Detect which cell encompasses the target text, then output its [x, y] center coordinate. 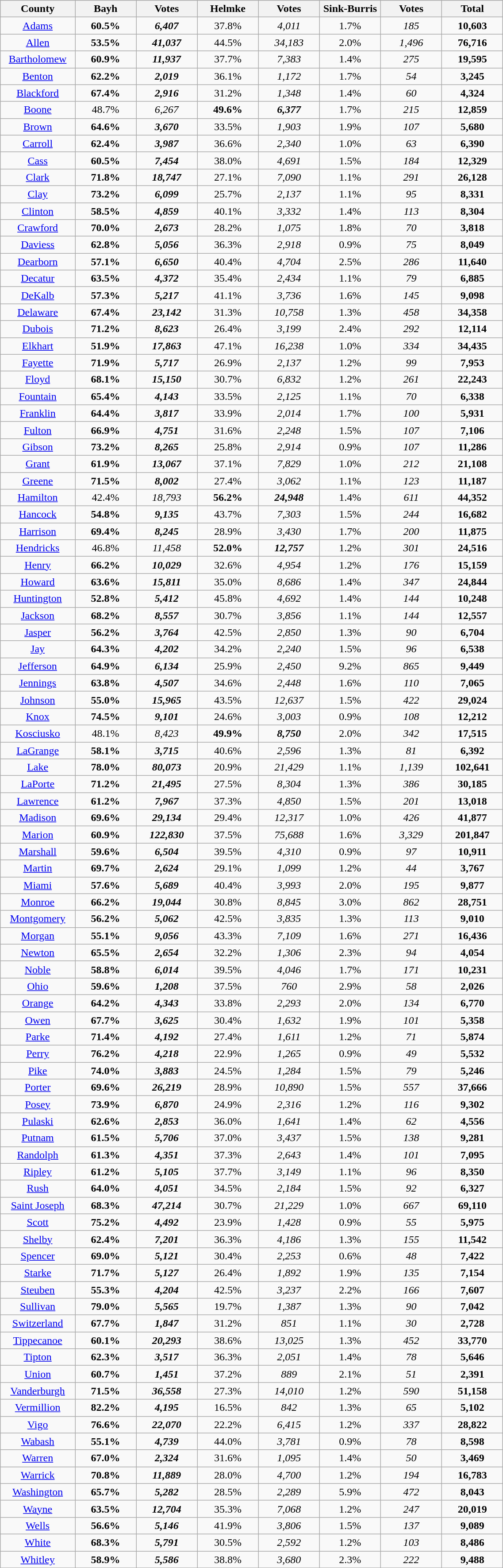
19.7% [228, 1307]
Warren [38, 1458]
7,303 [289, 515]
Adams [38, 26]
20,019 [472, 1509]
7,829 [289, 464]
70.8% [106, 1475]
5,412 [167, 599]
Steuben [38, 1290]
4,195 [167, 1408]
1,172 [289, 76]
Lawrence [38, 801]
24,844 [472, 582]
36.6% [228, 143]
27.3% [228, 1391]
21,429 [289, 767]
6,885 [472, 279]
422 [411, 700]
4,704 [289, 262]
Helmke [228, 9]
3,883 [167, 1071]
1,903 [289, 127]
11,458 [167, 548]
Franklin [38, 413]
4,507 [167, 683]
1,099 [289, 868]
6,407 [167, 26]
3,237 [289, 1290]
4,700 [289, 1475]
842 [289, 1408]
3,003 [289, 716]
10,231 [472, 969]
3,437 [289, 1138]
5,062 [167, 919]
Kosciusko [38, 733]
18,747 [167, 177]
286 [411, 262]
Harrison [38, 531]
10,603 [472, 26]
Jay [38, 649]
862 [411, 902]
2,289 [289, 1492]
6,099 [167, 194]
Boone [38, 110]
1,306 [289, 952]
9,281 [472, 1138]
116 [411, 1104]
71 [411, 1037]
13,025 [289, 1340]
36.0% [228, 1121]
22,070 [167, 1425]
64.2% [106, 1003]
5,358 [472, 1020]
25.7% [228, 194]
Jefferson [38, 666]
41.9% [228, 1525]
35.4% [228, 279]
3,245 [472, 76]
200 [411, 531]
6,770 [472, 1003]
Decatur [38, 279]
137 [411, 1525]
8,845 [289, 902]
6,538 [472, 649]
458 [411, 312]
21,495 [167, 784]
3,736 [289, 295]
48 [411, 1256]
247 [411, 1509]
Clinton [38, 211]
6,014 [167, 969]
426 [411, 818]
Hendricks [38, 548]
58.9% [106, 1559]
61.3% [106, 1155]
5,646 [472, 1357]
2.9% [350, 986]
Fountain [38, 396]
11,187 [472, 480]
55.0% [106, 700]
Clay [38, 194]
3,329 [411, 835]
24,516 [472, 548]
611 [411, 498]
57.1% [106, 262]
15,159 [472, 565]
LaGrange [38, 751]
21,108 [472, 464]
7,154 [472, 1273]
76.2% [106, 1054]
76.6% [106, 1425]
2,019 [167, 76]
2,728 [472, 1324]
667 [411, 1205]
71.4% [106, 1037]
28,822 [472, 1425]
43.7% [228, 515]
851 [289, 1324]
Bartholomew [38, 59]
4,204 [167, 1290]
Marion [38, 835]
92 [411, 1189]
4,859 [167, 211]
9,089 [472, 1525]
7,607 [472, 1290]
194 [411, 1475]
Gibson [38, 447]
334 [411, 346]
11,889 [167, 1475]
1,632 [289, 1020]
Sullivan [38, 1307]
60 [411, 93]
28.2% [228, 228]
222 [411, 1559]
2,125 [289, 396]
29,134 [167, 818]
2,391 [472, 1374]
9,098 [472, 295]
5,105 [167, 1172]
337 [411, 1425]
6,704 [472, 632]
8,557 [167, 616]
30,185 [472, 784]
58.5% [106, 211]
Tipton [38, 1357]
2,253 [289, 1256]
3,332 [289, 211]
32.2% [228, 952]
58 [411, 986]
2,850 [289, 632]
78.0% [106, 767]
27.5% [228, 784]
16.5% [228, 1408]
Clark [38, 177]
62.6% [106, 1121]
108 [411, 716]
7,454 [167, 160]
5,680 [472, 127]
5,282 [167, 1492]
5,146 [167, 1525]
63 [411, 143]
Marshall [38, 852]
Monroe [38, 902]
8,049 [472, 245]
889 [289, 1374]
212 [411, 464]
Daviess [38, 245]
261 [411, 379]
23,142 [167, 312]
Total [472, 9]
3,818 [472, 228]
70.0% [106, 228]
97 [411, 852]
2,592 [289, 1542]
102,641 [472, 767]
55.3% [106, 1290]
8,002 [167, 480]
9,101 [167, 716]
6,327 [472, 1189]
34,183 [289, 43]
2,654 [167, 952]
155 [411, 1239]
Pike [38, 1071]
1,451 [167, 1374]
60.1% [106, 1340]
Putnam [38, 1138]
41.1% [228, 295]
Shelby [38, 1239]
1,496 [411, 43]
80,073 [167, 767]
Union [38, 1374]
75.2% [106, 1222]
28,751 [472, 902]
12,317 [289, 818]
2.5% [350, 262]
1,265 [289, 1054]
3,680 [289, 1559]
36,558 [167, 1391]
Floyd [38, 379]
Brown [38, 127]
22.2% [228, 1425]
20,293 [167, 1340]
2,914 [289, 447]
5,127 [167, 1273]
37.8% [228, 26]
35.3% [228, 1509]
292 [411, 329]
2.2% [350, 1290]
Vigo [38, 1425]
Parke [38, 1037]
26.9% [228, 363]
271 [411, 936]
Huntington [38, 599]
Newton [38, 952]
2,026 [472, 986]
1,892 [289, 1273]
48.1% [106, 733]
12,859 [472, 110]
8,598 [472, 1441]
1,428 [289, 1222]
6,377 [289, 110]
11,286 [472, 447]
25.8% [228, 447]
Sink-Burris [350, 9]
29.1% [228, 868]
71.8% [106, 177]
57.3% [106, 295]
2,853 [167, 1121]
6,267 [167, 110]
3,781 [289, 1441]
Dubois [38, 329]
24,948 [289, 498]
48.7% [106, 110]
386 [411, 784]
White [38, 1542]
Spencer [38, 1256]
41,877 [472, 818]
60.7% [106, 1374]
71.9% [106, 363]
38.0% [228, 160]
75,688 [289, 835]
5,532 [472, 1054]
6,504 [167, 852]
35.0% [228, 582]
37.1% [228, 464]
53.5% [106, 43]
4,054 [472, 952]
27.1% [228, 177]
68.1% [106, 379]
44.0% [228, 1441]
Montgomery [38, 919]
Miami [38, 885]
5,689 [167, 885]
71.7% [106, 1273]
3,817 [167, 413]
Henry [38, 565]
42.4% [106, 498]
Delaware [38, 312]
Wayne [38, 1509]
45.8% [228, 599]
3,835 [289, 919]
Johnson [38, 700]
43.5% [228, 700]
2,240 [289, 649]
2,918 [289, 245]
65.5% [106, 952]
Ohio [38, 986]
Cass [38, 160]
17,863 [167, 346]
22,243 [472, 379]
52.8% [106, 599]
62.8% [106, 245]
12,637 [289, 700]
15,150 [167, 379]
275 [411, 59]
19,595 [472, 59]
8,350 [472, 1172]
5,874 [472, 1037]
13,067 [167, 464]
67.0% [106, 1458]
69.4% [106, 531]
1,095 [289, 1458]
37,666 [472, 1088]
2,340 [289, 143]
23.9% [228, 1222]
57.6% [106, 885]
12,329 [472, 160]
15,811 [167, 582]
4,492 [167, 1222]
54 [411, 76]
Greene [38, 480]
4,850 [289, 801]
26,219 [167, 1088]
7,383 [289, 59]
1,387 [289, 1307]
10,758 [289, 312]
32.6% [228, 565]
7,065 [472, 683]
Saint Joseph [38, 1205]
Vanderburgh [38, 1391]
Jackson [38, 616]
28.0% [228, 1475]
30.8% [228, 902]
49.6% [228, 110]
3,767 [472, 868]
65.7% [106, 1492]
Hancock [38, 515]
56.6% [106, 1525]
61.5% [106, 1138]
5,565 [167, 1307]
3,670 [167, 127]
6,650 [167, 262]
69,110 [472, 1205]
Owen [38, 1020]
Washington [38, 1492]
75 [411, 245]
County [38, 9]
12,757 [289, 548]
51,158 [472, 1391]
4,186 [289, 1239]
176 [411, 565]
11,937 [167, 59]
63.8% [106, 683]
14,010 [289, 1391]
2.1% [350, 1374]
37.2% [228, 1374]
5,102 [472, 1408]
82.2% [106, 1408]
865 [411, 666]
4,556 [472, 1121]
244 [411, 515]
3,430 [289, 531]
4,310 [289, 852]
33.9% [228, 413]
122,830 [167, 835]
44 [411, 868]
4,351 [167, 1155]
16,783 [472, 1475]
1,611 [289, 1037]
Grant [38, 464]
Warrick [38, 1475]
9,302 [472, 1104]
Randolph [38, 1155]
Howard [38, 582]
472 [411, 1492]
8,750 [289, 733]
2,596 [289, 751]
557 [411, 1088]
2,316 [289, 1104]
1,641 [289, 1121]
38.8% [228, 1559]
4,751 [167, 430]
38.6% [228, 1340]
4,202 [167, 649]
135 [411, 1273]
2,448 [289, 683]
0.6% [350, 1256]
Carroll [38, 143]
3,993 [289, 885]
184 [411, 160]
3,469 [472, 1458]
11,542 [472, 1239]
9,135 [167, 515]
8,331 [472, 194]
8,265 [167, 447]
Rush [38, 1189]
Morgan [38, 936]
4,343 [167, 1003]
3,149 [289, 1172]
Fayette [38, 363]
4,372 [167, 279]
Crawford [38, 228]
74.5% [106, 716]
24.6% [228, 716]
166 [411, 1290]
342 [411, 733]
5,121 [167, 1256]
33.8% [228, 1003]
7,201 [167, 1239]
6,338 [472, 396]
201 [411, 801]
64.4% [106, 413]
26,128 [472, 177]
100 [411, 413]
Bayh [106, 9]
123 [411, 480]
2,673 [167, 228]
Porter [38, 1088]
3,764 [167, 632]
58.8% [106, 969]
Wells [38, 1525]
Jennings [38, 683]
9,010 [472, 919]
20.9% [228, 767]
9,877 [472, 885]
110 [411, 683]
15,965 [167, 700]
10,029 [167, 565]
347 [411, 582]
7,042 [472, 1307]
55 [411, 1222]
Ripley [38, 1172]
66.9% [106, 430]
2,624 [167, 868]
Blackford [38, 93]
51.9% [106, 346]
95 [411, 194]
1,348 [289, 93]
79.0% [106, 1307]
Hamilton [38, 498]
2,184 [289, 1189]
Lake [38, 767]
Madison [38, 818]
8,686 [289, 582]
30 [411, 1324]
3,987 [167, 143]
3,806 [289, 1525]
43.3% [228, 936]
69.0% [106, 1256]
3.0% [350, 902]
47.1% [228, 346]
7,106 [472, 430]
21,229 [289, 1205]
16,238 [289, 346]
64.9% [106, 666]
7,095 [472, 1155]
Pulaski [38, 1121]
12,114 [472, 329]
Switzerland [38, 1324]
44.5% [228, 43]
4,692 [289, 599]
65.4% [106, 396]
7,953 [472, 363]
7,422 [472, 1256]
103 [411, 1542]
5,975 [472, 1222]
2,248 [289, 430]
24.5% [228, 1071]
6,392 [472, 751]
3,625 [167, 1020]
1,847 [167, 1324]
7,090 [289, 177]
Tippecanoe [38, 1340]
34.2% [228, 649]
Posey [38, 1104]
62.3% [106, 1357]
4,954 [289, 565]
4,192 [167, 1037]
49 [411, 1054]
Jasper [38, 632]
62 [411, 1121]
28.5% [228, 1492]
4,218 [167, 1054]
58.1% [106, 751]
13,018 [472, 801]
5,246 [472, 1071]
29,024 [472, 700]
590 [411, 1391]
73.9% [106, 1104]
36.1% [228, 76]
DeKalb [38, 295]
81 [411, 751]
41,037 [167, 43]
215 [411, 110]
29.4% [228, 818]
1,284 [289, 1071]
2,434 [289, 279]
301 [411, 548]
12,557 [472, 616]
4,739 [167, 1441]
8,423 [167, 733]
99 [411, 363]
64.6% [106, 127]
Elkhart [38, 346]
4,051 [167, 1189]
6,390 [472, 143]
195 [411, 885]
65 [411, 1408]
1.8% [350, 228]
4,324 [472, 93]
8,043 [472, 1492]
LaPorte [38, 784]
138 [411, 1138]
185 [411, 26]
2,450 [289, 666]
40.1% [228, 211]
24.9% [228, 1104]
1,208 [167, 986]
9,488 [472, 1559]
760 [289, 986]
4,143 [167, 396]
134 [411, 1003]
54.8% [106, 515]
8,486 [472, 1542]
3,715 [167, 751]
Martin [38, 868]
Benton [38, 76]
10,248 [472, 599]
34.5% [228, 1189]
52.0% [228, 548]
1,075 [289, 228]
8,623 [167, 329]
Scott [38, 1222]
22.9% [228, 1054]
Noble [38, 969]
63.6% [106, 582]
2,014 [289, 413]
8,245 [167, 531]
11,640 [472, 262]
2,293 [289, 1003]
6,415 [289, 1425]
12,212 [472, 716]
40.6% [228, 751]
49.9% [228, 733]
4,046 [289, 969]
5,706 [167, 1138]
30.5% [228, 1542]
64.0% [106, 1189]
Orange [38, 1003]
50 [411, 1458]
74.0% [106, 1071]
2,051 [289, 1357]
34,358 [472, 312]
452 [411, 1340]
94 [411, 952]
Vermillion [38, 1408]
Starke [38, 1273]
9,056 [167, 936]
9.2% [350, 666]
64.3% [106, 649]
46.8% [106, 548]
1,139 [411, 767]
25.9% [228, 666]
10,911 [472, 852]
Allen [38, 43]
Knox [38, 716]
10,890 [289, 1088]
6,832 [289, 379]
44,352 [472, 498]
201,847 [472, 835]
5,717 [167, 363]
5,056 [167, 245]
2,916 [167, 93]
17,515 [472, 733]
62.2% [106, 76]
16,436 [472, 936]
171 [411, 969]
69.7% [106, 868]
76,716 [472, 43]
5,217 [167, 295]
6,134 [167, 666]
31.3% [228, 312]
9,449 [472, 666]
3,856 [289, 616]
2,643 [289, 1155]
Fulton [38, 430]
Whitley [38, 1559]
11,875 [472, 531]
7,967 [167, 801]
291 [411, 177]
6,870 [167, 1104]
19,044 [167, 902]
2,324 [167, 1458]
12,704 [167, 1509]
7,109 [289, 936]
34,435 [472, 346]
4,691 [289, 160]
2.4% [350, 329]
3,062 [289, 480]
5.9% [350, 1492]
3,517 [167, 1357]
34.6% [228, 683]
Wabash [38, 1441]
145 [411, 295]
68.2% [106, 616]
33,770 [472, 1340]
5,586 [167, 1559]
47,214 [167, 1205]
37.0% [228, 1138]
51 [411, 1374]
5,931 [472, 413]
3,199 [289, 329]
7,068 [289, 1509]
61.9% [106, 464]
18,793 [167, 498]
Dearborn [38, 262]
16,682 [472, 515]
5,791 [167, 1542]
Perry [38, 1054]
4,011 [289, 26]
